Output the [X, Y] coordinate of the center of the cell containing the given text.  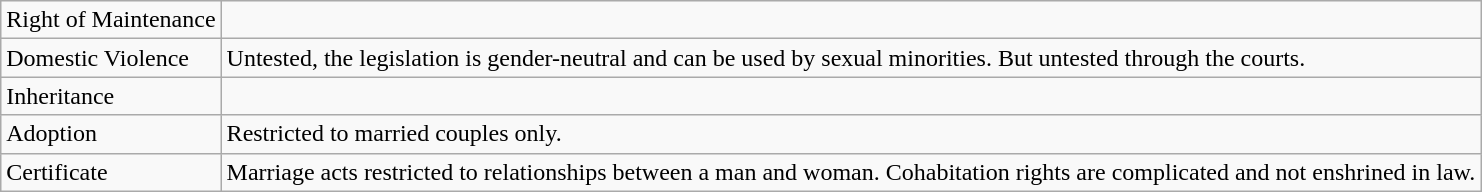
Right of Maintenance [111, 20]
Restricted to married couples only. [851, 134]
Adoption [111, 134]
Inheritance [111, 96]
Marriage acts restricted to relationships between a man and woman. Cohabitation rights are complicated and not enshrined in law. [851, 172]
Certificate [111, 172]
Untested, the legislation is gender-neutral and can be used by sexual minorities. But untested through the courts. [851, 58]
Domestic Violence [111, 58]
